Locate the cell with the specified text and output its (X, Y) center coordinate. 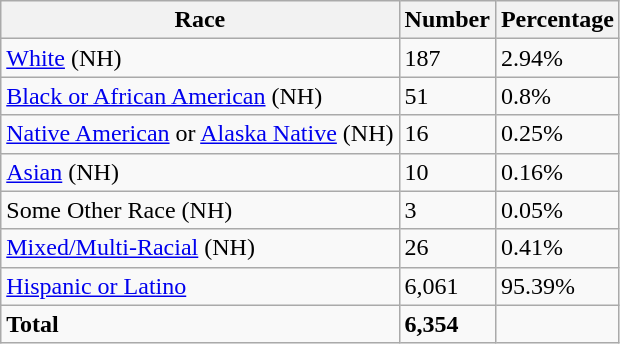
Mixed/Multi-Racial (NH) (200, 248)
51 (447, 96)
6,354 (447, 324)
Percentage (557, 20)
Race (200, 20)
0.25% (557, 134)
95.39% (557, 286)
Native American or Alaska Native (NH) (200, 134)
187 (447, 58)
White (NH) (200, 58)
Total (200, 324)
6,061 (447, 286)
Asian (NH) (200, 172)
2.94% (557, 58)
0.41% (557, 248)
26 (447, 248)
3 (447, 210)
Some Other Race (NH) (200, 210)
0.16% (557, 172)
Hispanic or Latino (200, 286)
0.05% (557, 210)
16 (447, 134)
Number (447, 20)
10 (447, 172)
Black or African American (NH) (200, 96)
0.8% (557, 96)
